Pinpoint the cell where the given text exists, returning its (x, y) midpoint coordinate. 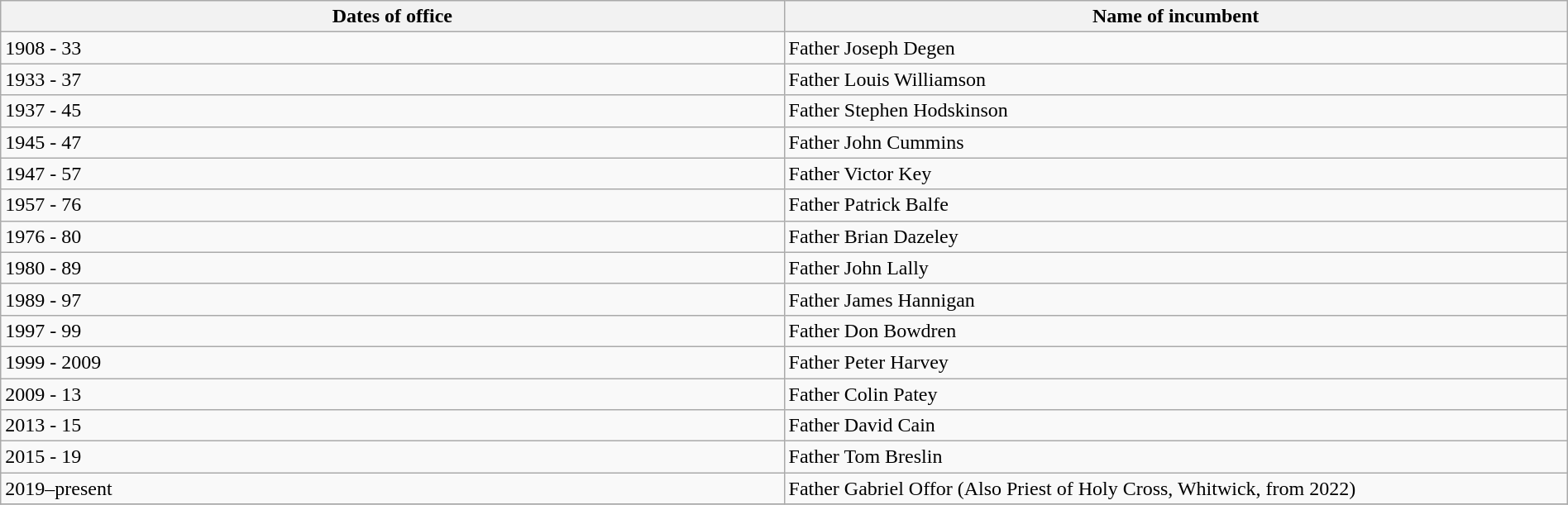
Father John Cummins (1176, 142)
Father Joseph Degen (1176, 48)
1957 - 76 (392, 205)
Father Gabriel Offor (Also Priest of Holy Cross, Whitwick, from 2022) (1176, 488)
2013 - 15 (392, 426)
1908 - 33 (392, 48)
1947 - 57 (392, 174)
Father Louis Williamson (1176, 79)
Father Brian Dazeley (1176, 236)
Father Victor Key (1176, 174)
1933 - 37 (392, 79)
Father John Lally (1176, 268)
Father Stephen Hodskinson (1176, 111)
Father Don Bowdren (1176, 331)
2015 - 19 (392, 457)
1999 - 2009 (392, 362)
Father James Hannigan (1176, 299)
1997 - 99 (392, 331)
Father Colin Patey (1176, 394)
Father Tom Breslin (1176, 457)
2019–present (392, 488)
1945 - 47 (392, 142)
1976 - 80 (392, 236)
Dates of office (392, 17)
2009 - 13 (392, 394)
1937 - 45 (392, 111)
1980 - 89 (392, 268)
Father David Cain (1176, 426)
Father Patrick Balfe (1176, 205)
Father Peter Harvey (1176, 362)
1989 - 97 (392, 299)
Name of incumbent (1176, 17)
